Identify which cell holds the provided text, then report its [x, y] central coordinate. 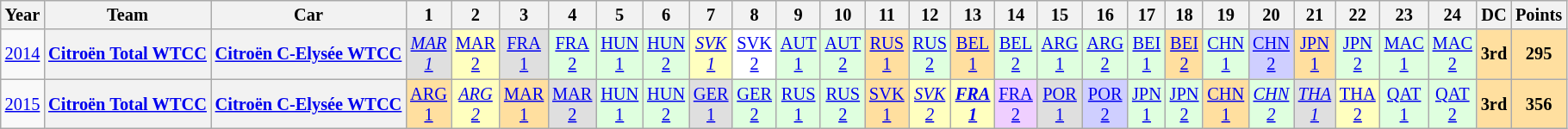
11 [887, 15]
THA2 [1358, 104]
GER2 [754, 104]
4 [572, 15]
THA1 [1315, 104]
15 [1060, 15]
16 [1104, 15]
23 [1404, 15]
Car [308, 15]
BEI1 [1147, 54]
22 [1358, 15]
QAT1 [1404, 104]
POR2 [1104, 104]
3 [524, 15]
7 [711, 15]
12 [929, 15]
13 [973, 15]
AUT1 [799, 54]
5 [619, 15]
8 [754, 15]
QAT2 [1453, 104]
21 [1315, 15]
Team [128, 15]
BEL1 [973, 54]
6 [666, 15]
2014 [22, 54]
20 [1272, 15]
19 [1225, 15]
24 [1453, 15]
2 [476, 15]
Year [22, 15]
17 [1147, 15]
2015 [22, 104]
BEL2 [1015, 54]
BEI2 [1185, 54]
356 [1539, 104]
GER1 [711, 104]
9 [799, 15]
10 [843, 15]
295 [1539, 54]
14 [1015, 15]
Points [1539, 15]
MAC1 [1404, 54]
MAC2 [1453, 54]
POR1 [1060, 104]
AUT2 [843, 54]
1 [429, 15]
18 [1185, 15]
DC [1494, 15]
